Locate the cell with the specified text and output its (X, Y) center coordinate. 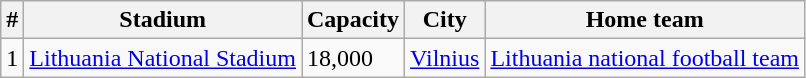
Capacity (354, 20)
Stadium (163, 20)
City (445, 20)
Lithuania national football team (645, 58)
# (12, 20)
Lithuania National Stadium (163, 58)
18,000 (354, 58)
1 (12, 58)
Vilnius (445, 58)
Home team (645, 20)
